Capture the cell that displays the provided text and extract its [X, Y] central coordinate. 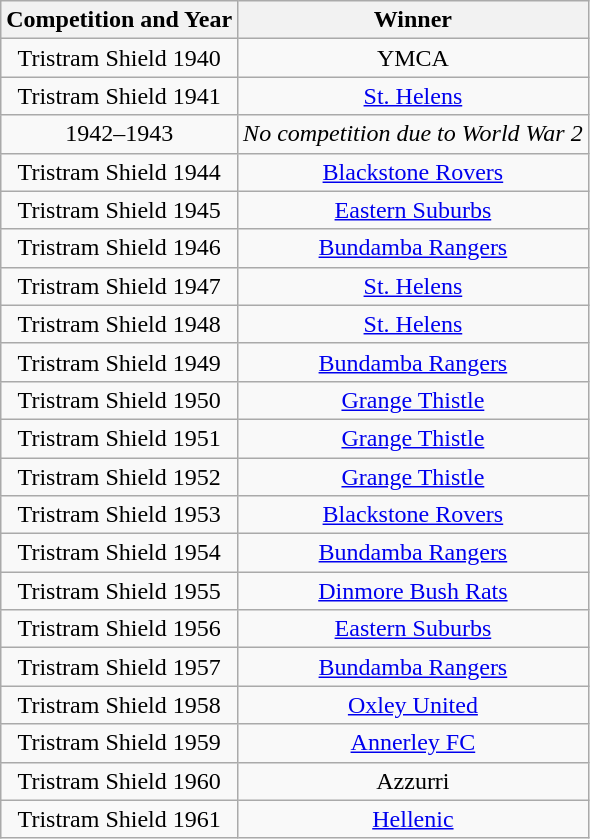
Winner [414, 20]
Tristram Shield 1947 [120, 286]
Tristram Shield 1955 [120, 591]
Tristram Shield 1959 [120, 743]
Tristram Shield 1954 [120, 553]
Tristram Shield 1958 [120, 705]
Tristram Shield 1941 [120, 96]
Tristram Shield 1960 [120, 781]
Oxley United [414, 705]
Dinmore Bush Rats [414, 591]
Tristram Shield 1951 [120, 438]
No competition due to World War 2 [414, 134]
Tristram Shield 1952 [120, 477]
Azzurri [414, 781]
Tristram Shield 1956 [120, 629]
Tristram Shield 1946 [120, 248]
Annerley FC [414, 743]
Tristram Shield 1953 [120, 515]
Hellenic [414, 819]
Tristram Shield 1948 [120, 324]
Tristram Shield 1950 [120, 400]
YMCA [414, 58]
Tristram Shield 1940 [120, 58]
Tristram Shield 1949 [120, 362]
Tristram Shield 1961 [120, 819]
Tristram Shield 1945 [120, 210]
1942–1943 [120, 134]
Tristram Shield 1944 [120, 172]
Competition and Year [120, 20]
Tristram Shield 1957 [120, 667]
